Determine the [x, y] coordinate at the center of the cell enclosing the given text.  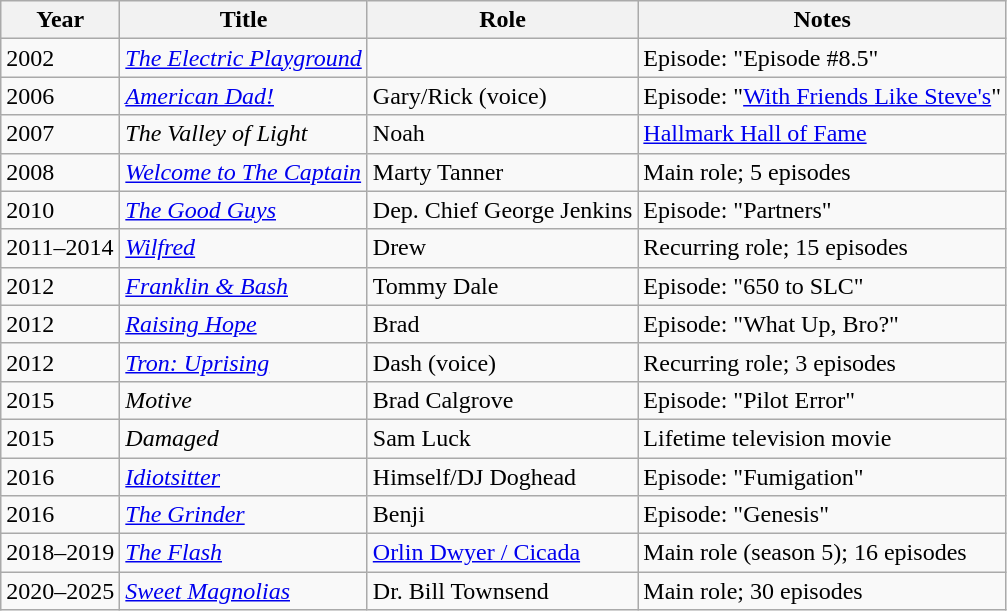
Lifetime television movie [822, 438]
Idiotsitter [244, 477]
Wilfred [244, 248]
Episode: "Genesis" [822, 515]
2020–2025 [60, 591]
Main role (season 5); 16 episodes [822, 553]
Sweet Magnolias [244, 591]
2011–2014 [60, 248]
The Grinder [244, 515]
Benji [502, 515]
2018–2019 [60, 553]
Episode: "Partners" [822, 210]
Year [60, 20]
2007 [60, 134]
Drew [502, 248]
Recurring role; 3 episodes [822, 362]
Motive [244, 400]
Welcome to The Captain [244, 172]
2010 [60, 210]
2006 [60, 96]
The Flash [244, 553]
The Good Guys [244, 210]
Hallmark Hall of Fame [822, 134]
Episode: "Fumigation" [822, 477]
Damaged [244, 438]
Main role; 30 episodes [822, 591]
Recurring role; 15 episodes [822, 248]
Raising Hope [244, 324]
Noah [502, 134]
Dep. Chief George Jenkins [502, 210]
Franklin & Bash [244, 286]
Episode: "650 to SLC" [822, 286]
2002 [60, 58]
American Dad! [244, 96]
Title [244, 20]
Episode: "Pilot Error" [822, 400]
Episode: "What Up, Bro?" [822, 324]
Main role; 5 episodes [822, 172]
Himself/DJ Doghead [502, 477]
Dash (voice) [502, 362]
The Electric Playground [244, 58]
Orlin Dwyer / Cicada [502, 553]
2008 [60, 172]
Tommy Dale [502, 286]
Role [502, 20]
Tron: Uprising [244, 362]
Brad [502, 324]
Marty Tanner [502, 172]
Sam Luck [502, 438]
The Valley of Light [244, 134]
Episode: "With Friends Like Steve's" [822, 96]
Notes [822, 20]
Episode: "Episode #8.5" [822, 58]
Gary/Rick (voice) [502, 96]
Brad Calgrove [502, 400]
Dr. Bill Townsend [502, 591]
